Return the (X, Y) coordinate for the center point of the cell that contains the specified text.  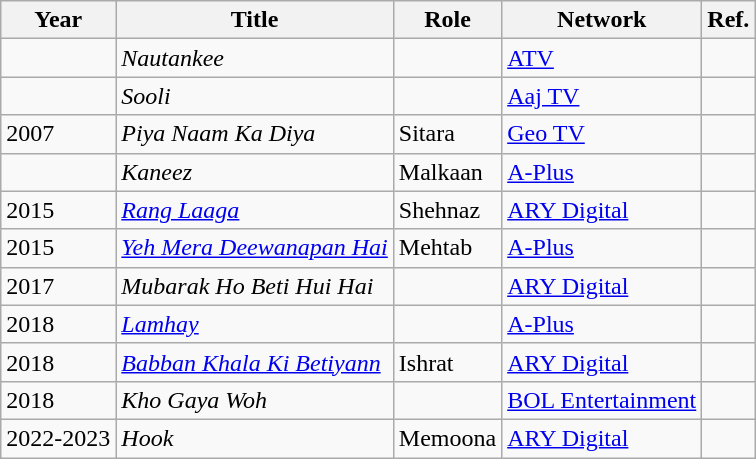
Sitara (447, 134)
Kaneez (255, 172)
Year (58, 20)
Nautankee (255, 58)
Sooli (255, 96)
Mubarak Ho Beti Hui Hai (255, 286)
BOL Entertainment (602, 400)
Ref. (728, 20)
Memoona (447, 438)
Geo TV (602, 134)
Shehnaz (447, 210)
Piya Naam Ka Diya (255, 134)
2007 (58, 134)
Role (447, 20)
Kho Gaya Woh (255, 400)
ATV (602, 58)
Hook (255, 438)
Ishrat (447, 362)
2017 (58, 286)
Lamhay (255, 324)
Mehtab (447, 248)
Title (255, 20)
Network (602, 20)
Rang Laaga (255, 210)
Babban Khala Ki Betiyann (255, 362)
Yeh Mera Deewanapan Hai (255, 248)
Aaj TV (602, 96)
2022-2023 (58, 438)
Malkaan (447, 172)
